Return the (x, y) coordinate for the center point of the cell that contains the specified text.  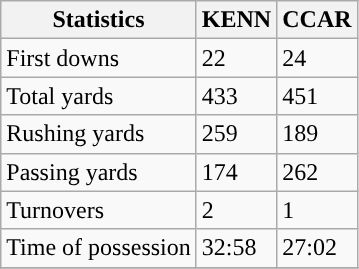
433 (236, 96)
1 (317, 210)
27:02 (317, 248)
174 (236, 172)
Statistics (99, 20)
KENN (236, 20)
189 (317, 134)
2 (236, 210)
262 (317, 172)
First downs (99, 58)
451 (317, 96)
Rushing yards (99, 134)
Time of possession (99, 248)
Turnovers (99, 210)
Total yards (99, 96)
259 (236, 134)
Passing yards (99, 172)
32:58 (236, 248)
CCAR (317, 20)
24 (317, 58)
22 (236, 58)
